Identify which cell holds the provided text, then report its (x, y) central coordinate. 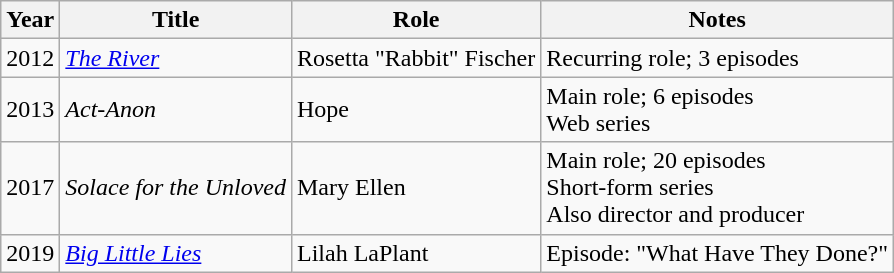
Solace for the Unloved (176, 188)
Year (30, 20)
2013 (30, 110)
The River (176, 58)
2019 (30, 253)
2017 (30, 188)
2012 (30, 58)
Recurring role; 3 episodes (718, 58)
Act-Anon (176, 110)
Rosetta "Rabbit" Fischer (416, 58)
Hope (416, 110)
Mary Ellen (416, 188)
Role (416, 20)
Main role; 6 episodesWeb series (718, 110)
Main role; 20 episodesShort-form seriesAlso director and producer (718, 188)
Lilah LaPlant (416, 253)
Big Little Lies (176, 253)
Title (176, 20)
Notes (718, 20)
Episode: "What Have They Done?" (718, 253)
